Find where the given text appears and provide that cell's center as (x, y) coordinate. 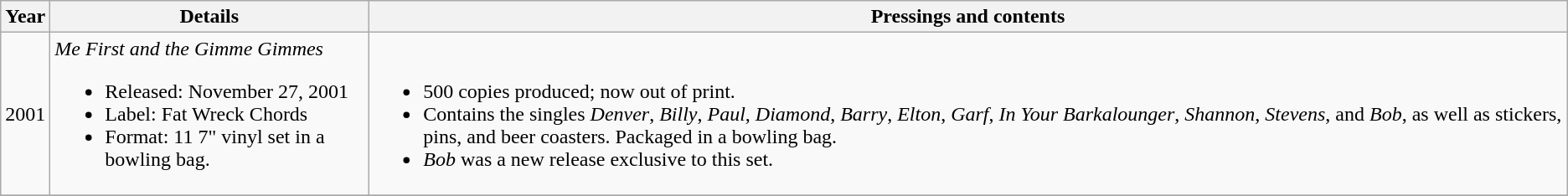
Year (25, 17)
Details (209, 17)
Me First and the Gimme GimmesReleased: November 27, 2001Label: Fat Wreck ChordsFormat: 11 7" vinyl set in a bowling bag. (209, 114)
Pressings and contents (968, 17)
2001 (25, 114)
